From the cell containing the given text, extract its center point as [x, y] coordinate. 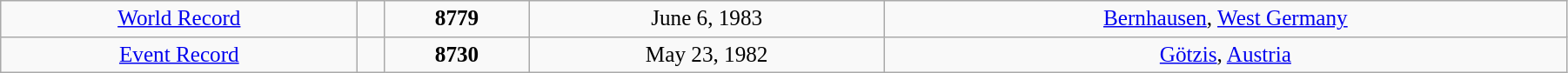
Event Record [179, 55]
World Record [179, 19]
June 6, 1983 [707, 19]
Bernhausen, West Germany [1225, 19]
8779 [457, 19]
Götzis, Austria [1225, 55]
8730 [457, 55]
May 23, 1982 [707, 55]
